Locate the cell with the specified text and output its [x, y] center coordinate. 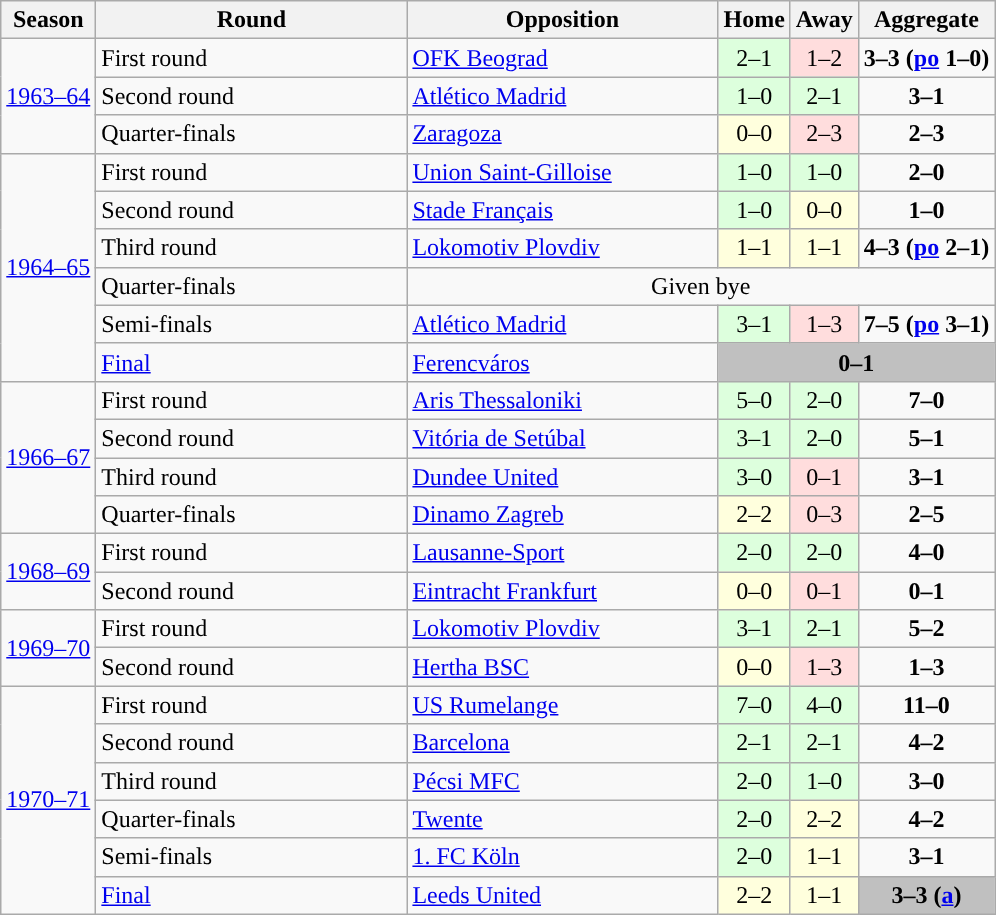
Away [824, 20]
Eintracht Frankfurt [562, 591]
OFK Beograd [562, 58]
Hertha BSC [562, 667]
Opposition [562, 20]
Aris Thessaloniki [562, 400]
Round [252, 20]
3–3 (a) [926, 895]
Lausanne-Sport [562, 553]
Season [48, 20]
3–3 (po 1–0) [926, 58]
5–2 [926, 629]
1963–64 [48, 96]
5–1 [926, 438]
0–3 [824, 515]
4–3 (po 2–1) [926, 248]
Pécsi MFC [562, 781]
Leeds United [562, 895]
Twente [562, 819]
US Rumelange [562, 705]
1. FC Köln [562, 857]
Home [754, 20]
Ferencváros [562, 362]
1966–67 [48, 457]
Given bye [701, 286]
Dundee United [562, 477]
1964–65 [48, 267]
Aggregate [926, 20]
5–0 [754, 400]
1–2 [824, 58]
7–5 (po 3–1) [926, 324]
Dinamo Zagreb [562, 515]
1969–70 [48, 648]
Barcelona [562, 743]
1968–69 [48, 572]
11–0 [926, 705]
Zaragoza [562, 134]
2–5 [926, 515]
Union Saint-Gilloise [562, 172]
Stade Français [562, 210]
1970–71 [48, 800]
Vitória de Setúbal [562, 438]
